Output the (x, y) coordinate of the center of the cell containing the given text.  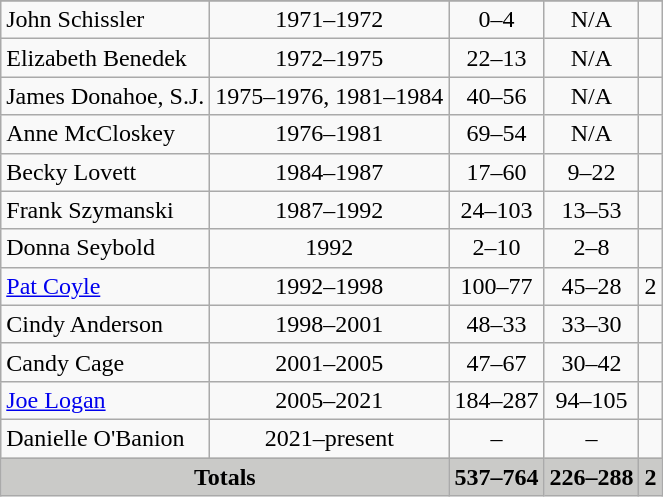
1976–1981 (330, 134)
94–105 (592, 400)
Becky Lovett (106, 172)
Frank Szymanski (106, 210)
2021–present (330, 438)
Elizabeth Benedek (106, 58)
69–54 (496, 134)
17–60 (496, 172)
1987–1992 (330, 210)
Anne McCloskey (106, 134)
40–56 (496, 96)
1998–2001 (330, 324)
James Donahoe, S.J. (106, 96)
1992–1998 (330, 286)
13–53 (592, 210)
Joe Logan (106, 400)
2–10 (496, 248)
226–288 (592, 477)
2001–2005 (330, 362)
Danielle O'Banion (106, 438)
2005–2021 (330, 400)
184–287 (496, 400)
Totals (225, 477)
0–4 (496, 20)
Candy Cage (106, 362)
Cindy Anderson (106, 324)
Pat Coyle (106, 286)
1975–1976, 1981–1984 (330, 96)
33–30 (592, 324)
1992 (330, 248)
2–8 (592, 248)
Donna Seybold (106, 248)
30–42 (592, 362)
9–22 (592, 172)
1972–1975 (330, 58)
48–33 (496, 324)
47–67 (496, 362)
45–28 (592, 286)
1971–1972 (330, 20)
1984–1987 (330, 172)
24–103 (496, 210)
100–77 (496, 286)
22–13 (496, 58)
John Schissler (106, 20)
537–764 (496, 477)
